From the cell containing the given text, extract its center point as (x, y) coordinate. 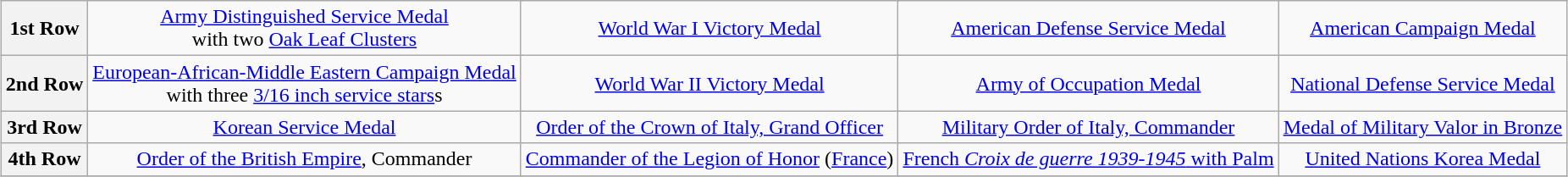
European-African-Middle Eastern Campaign Medal with three 3/16 inch service starss (305, 83)
Military Order of Italy, Commander (1089, 127)
Commander of the Legion of Honor (France) (709, 159)
National Defense Service Medal (1422, 83)
1st Row (44, 29)
American Defense Service Medal (1089, 29)
Order of the Crown of Italy, Grand Officer (709, 127)
4th Row (44, 159)
Korean Service Medal (305, 127)
Order of the British Empire, Commander (305, 159)
Army Distinguished Service Medal with two Oak Leaf Clusters (305, 29)
World War II Victory Medal (709, 83)
2nd Row (44, 83)
Medal of Military Valor in Bronze (1422, 127)
French Croix de guerre 1939-1945 with Palm (1089, 159)
Army of Occupation Medal (1089, 83)
United Nations Korea Medal (1422, 159)
3rd Row (44, 127)
World War I Victory Medal (709, 29)
American Campaign Medal (1422, 29)
